Output the (x, y) coordinate of the center of the cell containing the given text.  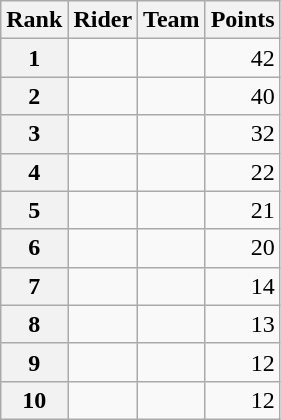
40 (242, 96)
42 (242, 58)
Rank (34, 20)
13 (242, 324)
22 (242, 172)
20 (242, 248)
32 (242, 134)
Team (172, 20)
9 (34, 362)
Rider (103, 20)
8 (34, 324)
14 (242, 286)
5 (34, 210)
21 (242, 210)
10 (34, 400)
6 (34, 248)
7 (34, 286)
1 (34, 58)
2 (34, 96)
4 (34, 172)
Points (242, 20)
3 (34, 134)
